Determine the [X, Y] coordinate at the center of the cell enclosing the given text.  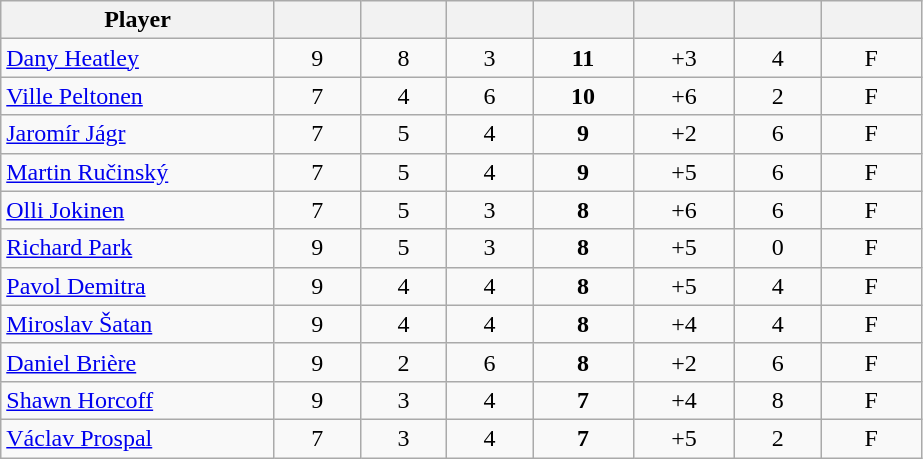
Daniel Brière [138, 362]
Richard Park [138, 248]
10 [582, 96]
Martin Ručinský [138, 172]
Dany Heatley [138, 58]
+3 [684, 58]
Shawn Horcoff [138, 400]
Jaromír Jágr [138, 134]
11 [582, 58]
Player [138, 20]
Ville Peltonen [138, 96]
Olli Jokinen [138, 210]
Miroslav Šatan [138, 324]
Václav Prospal [138, 438]
Pavol Demitra [138, 286]
0 [778, 248]
